Scan for the cell matching the given text and deliver its (X, Y) coordinate at center. 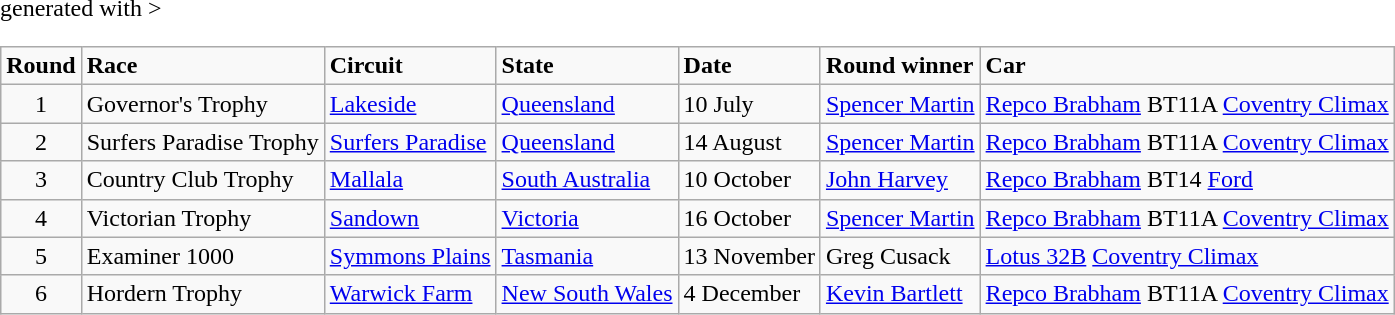
1 (41, 104)
Hordern Trophy (202, 294)
Mallala (410, 180)
Tasmania (587, 256)
10 July (749, 104)
Victoria (587, 218)
Race (202, 66)
3 (41, 180)
Date (749, 66)
Lotus 32B Coventry Climax (1187, 256)
Victorian Trophy (202, 218)
Greg Cusack (900, 256)
Country Club Trophy (202, 180)
John Harvey (900, 180)
New South Wales (587, 294)
State (587, 66)
Sandown (410, 218)
South Australia (587, 180)
Car (1187, 66)
Symmons Plains (410, 256)
2 (41, 142)
Circuit (410, 66)
Round winner (900, 66)
Repco Brabham BT14 Ford (1187, 180)
Lakeside (410, 104)
14 August (749, 142)
Governor's Trophy (202, 104)
4 (41, 218)
Examiner 1000 (202, 256)
Surfers Paradise (410, 142)
Round (41, 66)
16 October (749, 218)
5 (41, 256)
6 (41, 294)
Kevin Bartlett (900, 294)
Surfers Paradise Trophy (202, 142)
4 December (749, 294)
Warwick Farm (410, 294)
10 October (749, 180)
13 November (749, 256)
